Extract the [X, Y] coordinate from the center of the cell holding the provided text.  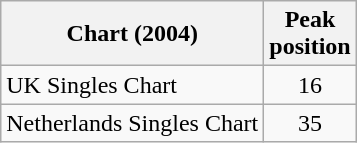
Netherlands Singles Chart [132, 123]
Chart (2004) [132, 34]
16 [310, 85]
35 [310, 123]
UK Singles Chart [132, 85]
Peakposition [310, 34]
